From the cell containing the given text, extract its center point as (x, y) coordinate. 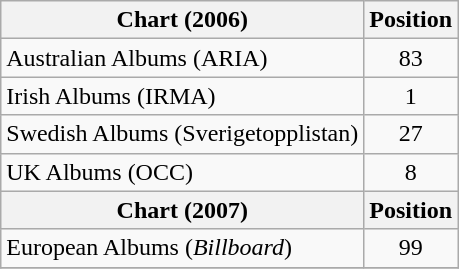
83 (411, 58)
Irish Albums (IRMA) (182, 96)
27 (411, 134)
Chart (2007) (182, 210)
Australian Albums (ARIA) (182, 58)
8 (411, 172)
1 (411, 96)
99 (411, 248)
Swedish Albums (Sverigetopplistan) (182, 134)
Chart (2006) (182, 20)
UK Albums (OCC) (182, 172)
European Albums (Billboard) (182, 248)
